Scan for the cell matching the given text and deliver its [x, y] coordinate at center. 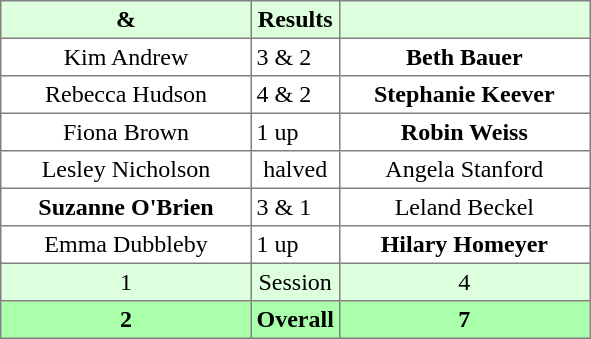
Kim Andrew [126, 57]
Results [295, 20]
4 & 2 [295, 95]
Fiona Brown [126, 132]
Stephanie Keever [464, 95]
7 [464, 320]
Emma Dubbleby [126, 245]
halved [295, 170]
Hilary Homeyer [464, 245]
Beth Bauer [464, 57]
2 [126, 320]
Leland Beckel [464, 207]
Suzanne O'Brien [126, 207]
Session [295, 282]
Robin Weiss [464, 132]
3 & 2 [295, 57]
3 & 1 [295, 207]
1 [126, 282]
Angela Stanford [464, 170]
& [126, 20]
Lesley Nicholson [126, 170]
4 [464, 282]
Overall [295, 320]
Rebecca Hudson [126, 95]
